For the text-containing cell, return its midpoint in [x, y] coordinate format. 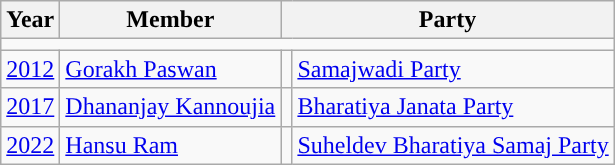
Hansu Ram [170, 145]
2012 [30, 69]
Gorakh Paswan [170, 69]
2022 [30, 145]
Bharatiya Janata Party [453, 107]
Party [448, 20]
2017 [30, 107]
Year [30, 20]
Samajwadi Party [453, 69]
Member [170, 20]
Dhananjay Kannoujia [170, 107]
Suheldev Bharatiya Samaj Party [453, 145]
